Search for the cell housing the specified text and yield its [X, Y] center coordinate. 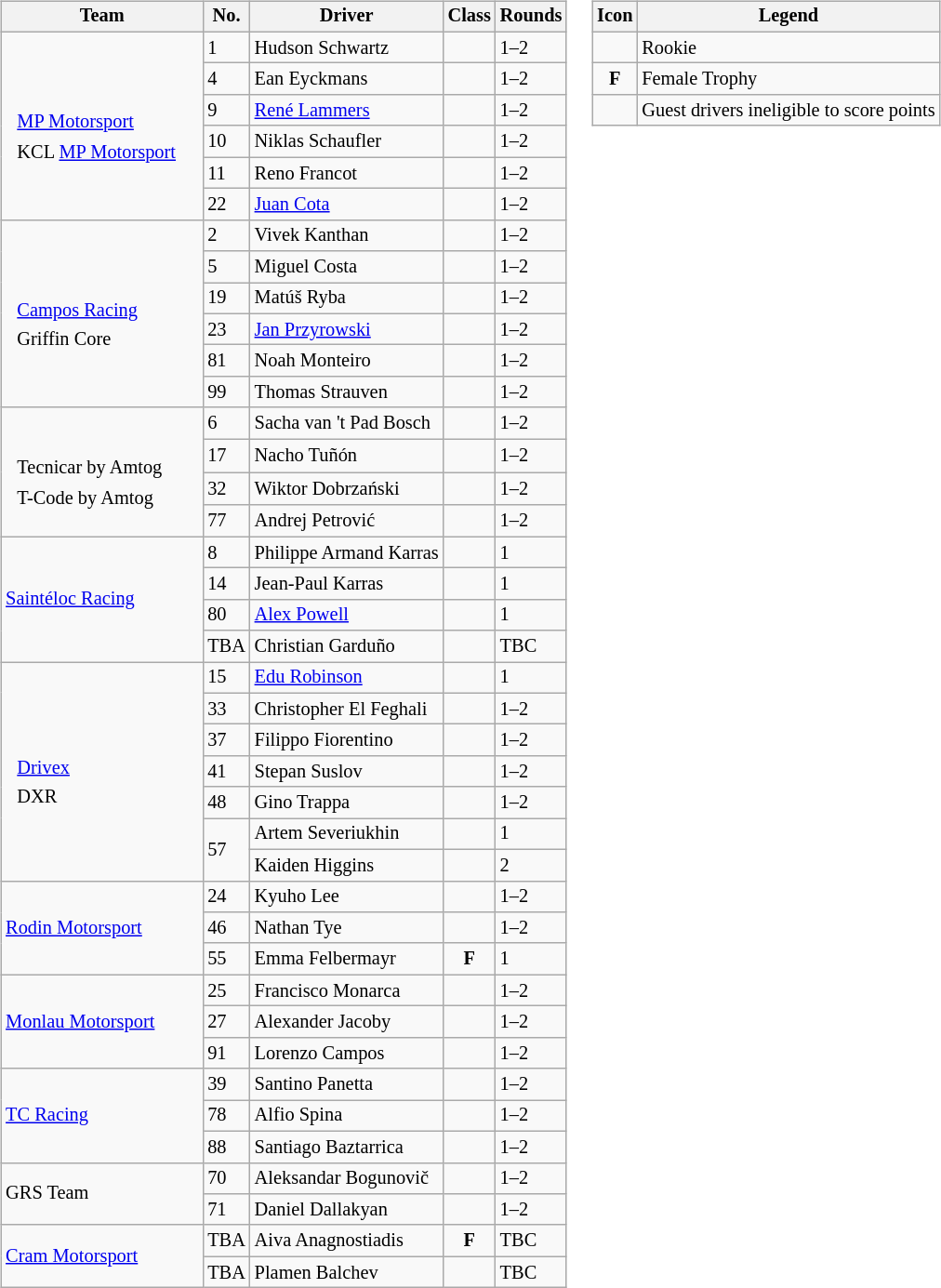
Legend [789, 17]
77 [226, 521]
80 [226, 615]
Plamen Balchev [347, 1272]
99 [226, 392]
Santiago Baztarrica [347, 1147]
Icon [615, 17]
27 [226, 1022]
Edu Robinson [347, 678]
Team [102, 17]
23 [226, 329]
19 [226, 299]
Monlau Motorsport [102, 1021]
Philippe Armand Karras [347, 552]
Vivek Kanthan [347, 235]
Reno Francot [347, 173]
Campos Racing Griffin Core [102, 313]
15 [226, 678]
4 [226, 79]
Noah Monteiro [347, 361]
Tecnicar by Amtog [89, 468]
Campos Racing [77, 310]
Christian Garduño [347, 646]
Lorenzo Campos [347, 1053]
Nathan Tye [347, 928]
Tecnicar by Amtog T-Code by Amtog [102, 472]
Niklas Schaufler [347, 141]
Kaiden Higgins [347, 865]
6 [226, 424]
Alfio Spina [347, 1116]
17 [226, 456]
14 [226, 584]
MP Motorsport KCL MP Motorsport [102, 126]
71 [226, 1210]
22 [226, 205]
TC Racing [102, 1116]
81 [226, 361]
Wiktor Dobrzański [347, 489]
Alexander Jacoby [347, 1022]
Gino Trappa [347, 803]
57 [226, 850]
9 [226, 111]
Hudson Schwartz [347, 47]
24 [226, 896]
Aleksandar Bogunovič [347, 1178]
Ean Eyckmans [347, 79]
Drivex [43, 767]
Saintéloc Racing [102, 599]
GRS Team [102, 1194]
Driver [347, 17]
32 [226, 489]
Female Trophy [789, 79]
Matúš Ryba [347, 299]
T-Code by Amtog [89, 498]
48 [226, 803]
Rookie [789, 47]
Juan Cota [347, 205]
MP Motorsport [97, 122]
8 [226, 552]
10 [226, 141]
Aiva Anagnostiadis [347, 1241]
Emma Felbermayr [347, 959]
88 [226, 1147]
5 [226, 267]
Jean-Paul Karras [347, 584]
Jan Przyrowski [347, 329]
Miguel Costa [347, 267]
Thomas Strauven [347, 392]
KCL MP Motorsport [97, 152]
41 [226, 772]
39 [226, 1084]
55 [226, 959]
Kyuho Lee [347, 896]
Filippo Fiorentino [347, 740]
René Lammers [347, 111]
Sacha van 't Pad Bosch [347, 424]
37 [226, 740]
No. [226, 17]
Nacho Tuñón [347, 456]
25 [226, 990]
Artem Severiukhin [347, 834]
Stepan Suslov [347, 772]
Guest drivers ineligible to score points [789, 111]
Cram Motorsport [102, 1255]
78 [226, 1116]
Santino Panetta [347, 1084]
Daniel Dallakyan [347, 1210]
Rounds [532, 17]
Griffin Core [77, 339]
Francisco Monarca [347, 990]
Alex Powell [347, 615]
11 [226, 173]
70 [226, 1178]
33 [226, 709]
Drivex DXR [102, 772]
Class [470, 17]
91 [226, 1053]
Andrej Petrović [347, 521]
Christopher El Feghali [347, 709]
Rodin Motorsport [102, 928]
46 [226, 928]
DXR [43, 797]
